Find where the given text appears and provide that cell's center as (X, Y) coordinate. 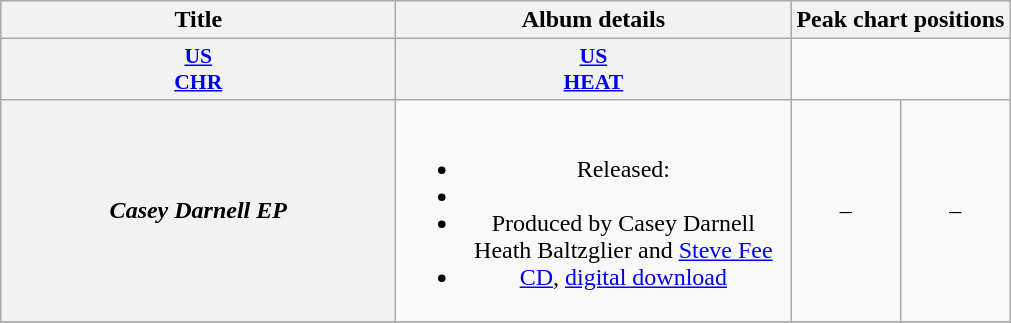
Album details (594, 20)
USCHR (198, 70)
Peak chart positions (900, 20)
Title (198, 20)
Released: Produced by Casey Darnell Heath Baltzglier and Steve FeeCD, digital download (594, 210)
USHEAT (594, 70)
Casey Darnell EP (198, 210)
